Capture the cell that displays the provided text and extract its (x, y) central coordinate. 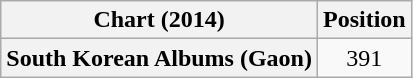
Position (364, 20)
391 (364, 58)
South Korean Albums (Gaon) (160, 58)
Chart (2014) (160, 20)
